Provide the (x, y) coordinate of the cell's center where the given text is located.  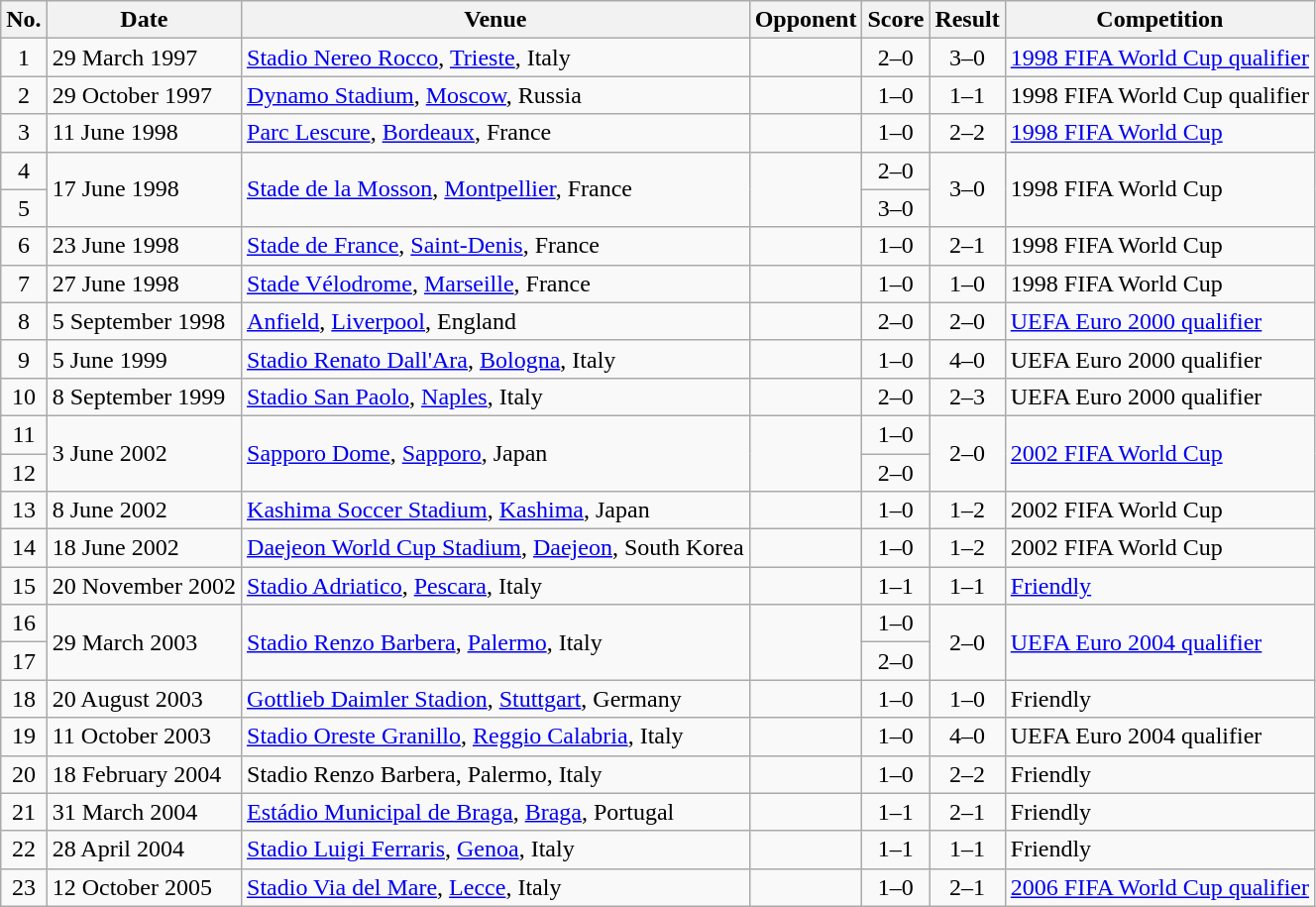
2 (24, 95)
29 March 2003 (144, 642)
No. (24, 20)
8 (24, 321)
Stadio Via del Mare, Lecce, Italy (495, 887)
Stadio San Paolo, Naples, Italy (495, 397)
22 (24, 850)
5 (24, 208)
18 February 2004 (144, 774)
29 March 1997 (144, 57)
18 (24, 699)
7 (24, 283)
8 June 2002 (144, 510)
23 (24, 887)
Stadio Nereo Rocco, Trieste, Italy (495, 57)
Sapporo Dome, Sapporo, Japan (495, 453)
14 (24, 548)
Stadio Renato Dall'Ara, Bologna, Italy (495, 359)
17 June 1998 (144, 189)
4 (24, 170)
20 November 2002 (144, 586)
2006 FIFA World Cup qualifier (1159, 887)
11 October 2003 (144, 737)
Estádio Municipal de Braga, Braga, Portugal (495, 812)
13 (24, 510)
Competition (1159, 20)
Kashima Soccer Stadium, Kashima, Japan (495, 510)
Stadio Luigi Ferraris, Genoa, Italy (495, 850)
Anfield, Liverpool, England (495, 321)
17 (24, 661)
28 April 2004 (144, 850)
11 (24, 434)
23 June 1998 (144, 246)
Daejeon World Cup Stadium, Daejeon, South Korea (495, 548)
1 (24, 57)
16 (24, 624)
Dynamo Stadium, Moscow, Russia (495, 95)
9 (24, 359)
12 (24, 473)
Stadio Adriatico, Pescara, Italy (495, 586)
21 (24, 812)
Opponent (806, 20)
Parc Lescure, Bordeaux, France (495, 133)
15 (24, 586)
6 (24, 246)
27 June 1998 (144, 283)
Stade Vélodrome, Marseille, France (495, 283)
Venue (495, 20)
20 (24, 774)
20 August 2003 (144, 699)
18 June 2002 (144, 548)
3 June 2002 (144, 453)
Stade de la Mosson, Montpellier, France (495, 189)
Gottlieb Daimler Stadion, Stuttgart, Germany (495, 699)
11 June 1998 (144, 133)
Score (896, 20)
2–3 (967, 397)
12 October 2005 (144, 887)
29 October 1997 (144, 95)
Stade de France, Saint-Denis, France (495, 246)
31 March 2004 (144, 812)
Result (967, 20)
8 September 1999 (144, 397)
19 (24, 737)
3 (24, 133)
Date (144, 20)
5 June 1999 (144, 359)
5 September 1998 (144, 321)
Stadio Oreste Granillo, Reggio Calabria, Italy (495, 737)
10 (24, 397)
